Capture the cell that displays the provided text and extract its (X, Y) central coordinate. 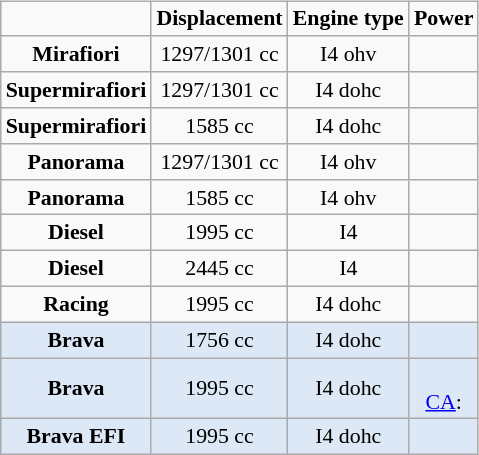
1756 cc (219, 340)
Mirafiori (76, 54)
Racing (76, 304)
Displacement (219, 19)
Brava EFI (76, 437)
2445 cc (219, 269)
Power (444, 19)
Engine type (348, 19)
CA: (444, 388)
